For the text-containing cell, return its midpoint in (x, y) coordinate format. 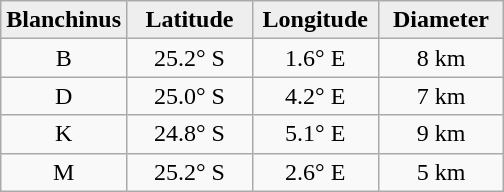
5 km (441, 172)
7 km (441, 96)
4.2° E (315, 96)
8 km (441, 58)
5.1° E (315, 134)
9 km (441, 134)
B (64, 58)
M (64, 172)
2.6° E (315, 172)
Diameter (441, 20)
24.8° S (190, 134)
K (64, 134)
Blanchinus (64, 20)
1.6° E (315, 58)
Latitude (190, 20)
D (64, 96)
Longitude (315, 20)
25.0° S (190, 96)
